Locate the cell with the specified text and output its [X, Y] center coordinate. 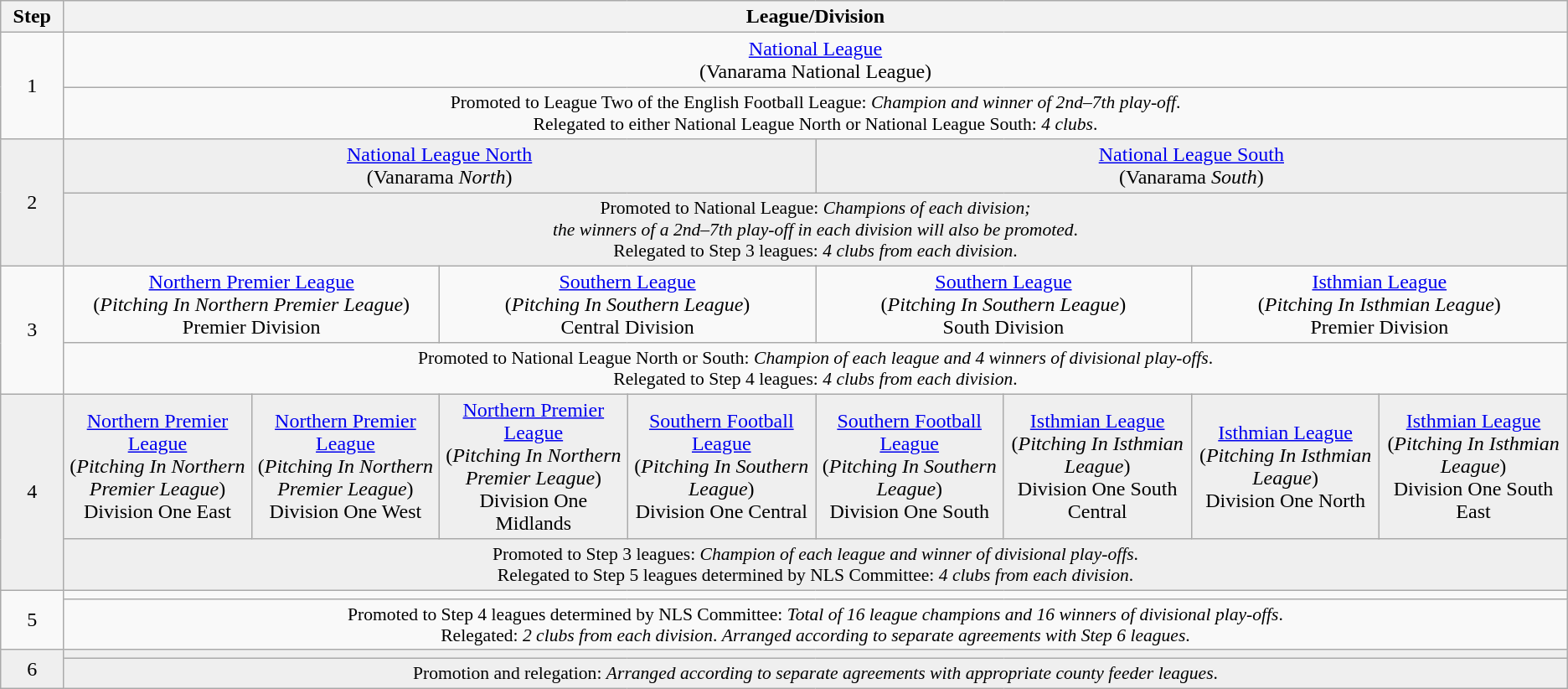
Northern Premier League(Pitching In Northern Premier League)Division One Midlands [534, 466]
4 [32, 492]
5 [32, 620]
National League South(Vanarama South) [1192, 166]
Northern Premier League(Pitching In Northern Premier League)Division One West [345, 466]
Isthmian League(Pitching In Isthmian League)Premier Division [1379, 304]
2 [32, 202]
Southern League(Pitching In Southern League)South Division [1003, 304]
Isthmian League(Pitching In Isthmian League)Division One North [1285, 466]
Northern Premier League(Pitching In Northern Premier League)Division One East [157, 466]
Step [32, 17]
Southern Football League(Pitching In Southern League)Division One South [910, 466]
Isthmian League(Pitching In Isthmian League)Division One South East [1473, 466]
3 [32, 330]
Isthmian League(Pitching In Isthmian League)Division One South Central [1097, 466]
Northern Premier League(Pitching In Northern Premier League)Premier Division [251, 304]
1 [32, 85]
6 [32, 669]
Promotion and relegation: Arranged according to separate agreements with appropriate county feeder leagues. [816, 673]
National League North(Vanarama North) [440, 166]
Southern League(Pitching In Southern League)Central Division [628, 304]
League/Division [816, 17]
National League(Vanarama National League) [816, 60]
Southern Football League(Pitching In Southern League)Division One Central [721, 466]
